Find where the given text appears and provide that cell's center as [x, y] coordinate. 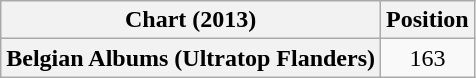
Position [428, 20]
Belgian Albums (Ultratop Flanders) [191, 58]
163 [428, 58]
Chart (2013) [191, 20]
